Return the [x, y] coordinate for the center point of the cell that contains the specified text.  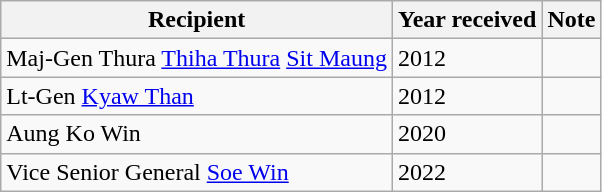
Year received [466, 20]
2022 [466, 172]
Lt-Gen Kyaw Than [197, 96]
Recipient [197, 20]
Vice Senior General Soe Win [197, 172]
2020 [466, 134]
Aung Ko Win [197, 134]
Note [572, 20]
Maj-Gen Thura Thiha Thura Sit Maung [197, 58]
